For the text-containing cell, return its midpoint in [X, Y] coordinate format. 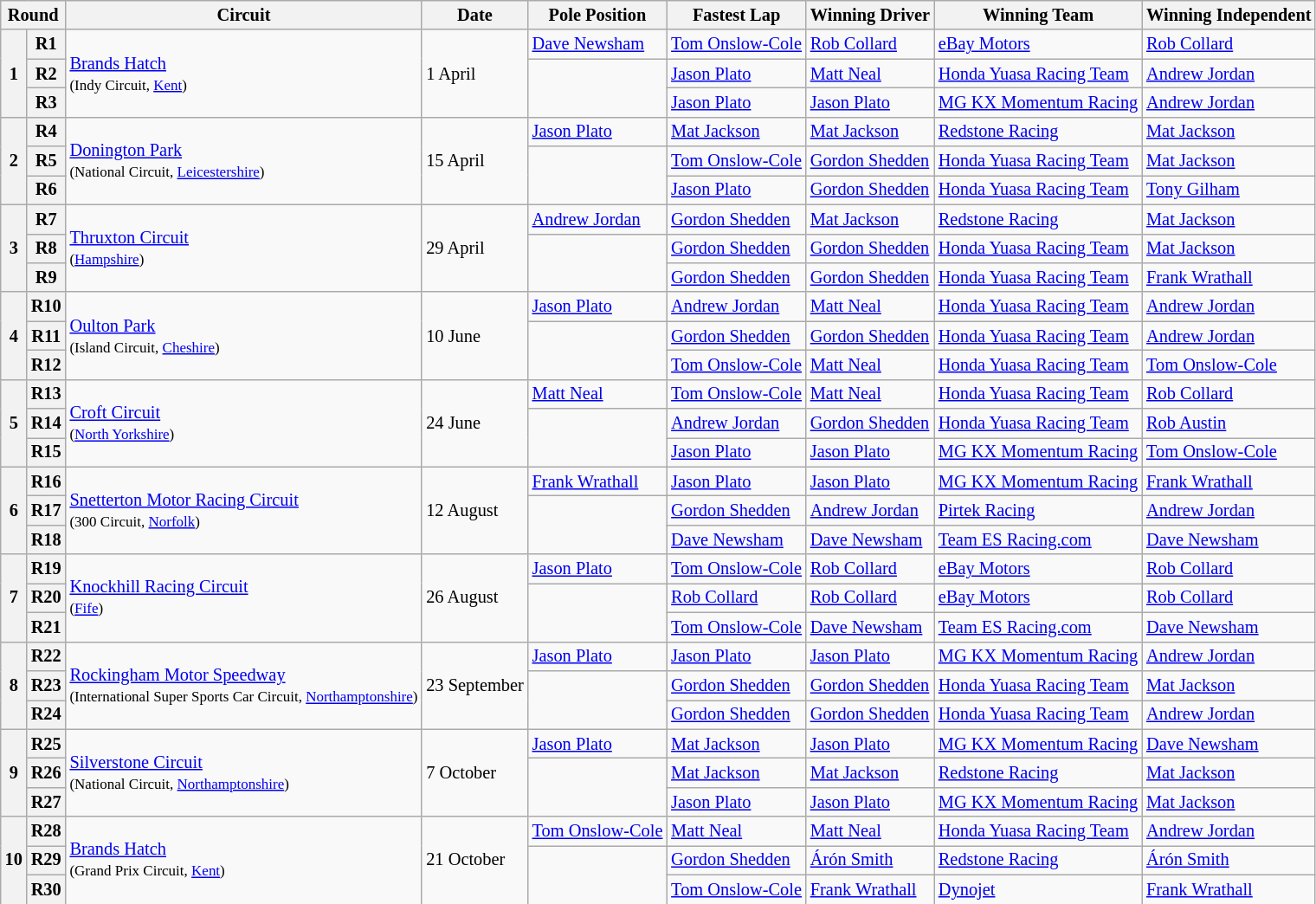
24 June [474, 423]
R9 [47, 277]
15 April [474, 161]
21 October [474, 861]
Rob Austin [1229, 423]
Donington Park(National Circuit, Leicestershire) [244, 161]
Brands Hatch(Indy Circuit, Kent) [244, 73]
1 [14, 73]
Winning Independent [1229, 15]
26 August [474, 597]
R25 [47, 744]
R20 [47, 597]
R24 [47, 714]
2 [14, 161]
Snetterton Motor Racing Circuit(300 Circuit, Norfolk) [244, 511]
Date [474, 15]
1 April [474, 73]
Fastest Lap [736, 15]
R14 [47, 423]
R29 [47, 860]
R6 [47, 190]
5 [14, 423]
R18 [47, 539]
Croft Circuit(North Yorkshire) [244, 423]
6 [14, 511]
Pole Position [597, 15]
8 [14, 686]
Oulton Park(Island Circuit, Cheshire) [244, 336]
Knockhill Racing Circuit(Fife) [244, 597]
Round [33, 15]
R4 [47, 132]
9 [14, 772]
23 September [474, 686]
R11 [47, 336]
Winning Team [1038, 15]
Rockingham Motor Speedway(International Super Sports Car Circuit, Northamptonshire) [244, 686]
Dynojet [1038, 889]
R10 [47, 307]
R16 [47, 481]
R30 [47, 889]
R27 [47, 802]
Circuit [244, 15]
R26 [47, 772]
R15 [47, 452]
10 [14, 861]
R21 [47, 627]
R28 [47, 831]
R13 [47, 394]
3 [14, 248]
R12 [47, 365]
Pirtek Racing [1038, 510]
12 August [474, 511]
R2 [47, 74]
R22 [47, 656]
10 June [474, 336]
29 April [474, 248]
4 [14, 336]
R19 [47, 569]
R5 [47, 161]
R3 [47, 102]
Thruxton Circuit(Hampshire) [244, 248]
Tony Gilham [1229, 190]
R1 [47, 44]
7 [14, 597]
R8 [47, 249]
Brands Hatch(Grand Prix Circuit, Kent) [244, 861]
7 October [474, 772]
R7 [47, 219]
R17 [47, 510]
Silverstone Circuit(National Circuit, Northamptonshire) [244, 772]
Winning Driver [870, 15]
R23 [47, 685]
